Detect which cell encompasses the target text, then output its [X, Y] center coordinate. 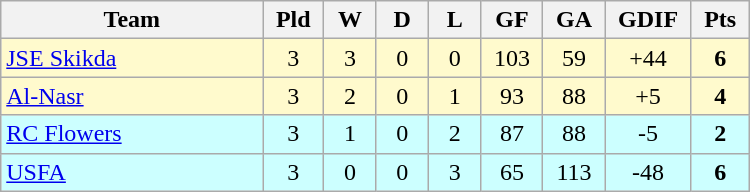
W [350, 20]
GDIF [648, 20]
103 [512, 58]
59 [574, 58]
93 [512, 96]
JSE Skikda [132, 58]
D [402, 20]
87 [512, 134]
+44 [648, 58]
GA [574, 20]
Pld [294, 20]
L [454, 20]
-48 [648, 172]
USFA [132, 172]
+5 [648, 96]
65 [512, 172]
Al-Nasr [132, 96]
4 [720, 96]
RC Flowers [132, 134]
Pts [720, 20]
113 [574, 172]
-5 [648, 134]
GF [512, 20]
Team [132, 20]
